Scan for the cell matching the given text and deliver its (X, Y) coordinate at center. 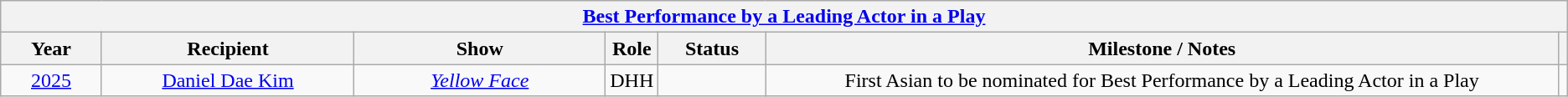
Best Performance by a Leading Actor in a Play (784, 17)
Show (480, 48)
Role (632, 48)
Milestone / Notes (1162, 48)
First Asian to be nominated for Best Performance by a Leading Actor in a Play (1162, 80)
2025 (52, 80)
Recipient (228, 48)
Daniel Dae Kim (228, 80)
Year (52, 48)
DHH (632, 80)
Yellow Face (480, 80)
Status (712, 48)
